Scan for the cell matching the given text and deliver its (X, Y) coordinate at center. 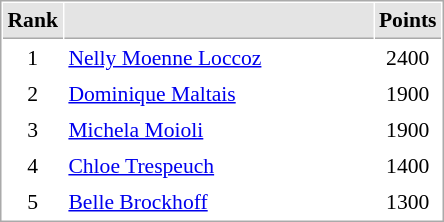
Rank (32, 21)
Points (408, 21)
3 (32, 129)
Dominique Maltais (218, 93)
2400 (408, 57)
5 (32, 201)
Belle Brockhoff (218, 201)
Nelly Moenne Loccoz (218, 57)
Michela Moioli (218, 129)
1 (32, 57)
1400 (408, 165)
1300 (408, 201)
Chloe Trespeuch (218, 165)
2 (32, 93)
4 (32, 165)
